Find where the given text appears and provide that cell's center as [x, y] coordinate. 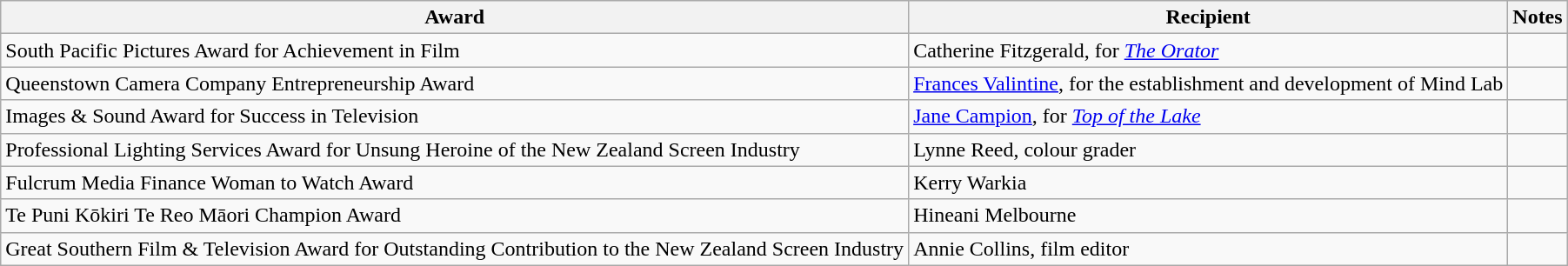
Catherine Fitzgerald, for The Orator [1209, 50]
Images & Sound Award for Success in Television [455, 116]
Notes [1538, 17]
Fulcrum Media Finance Woman to Watch Award [455, 183]
Kerry Warkia [1209, 183]
Recipient [1209, 17]
Lynne Reed, colour grader [1209, 150]
Annie Collins, film editor [1209, 249]
Jane Campion, for Top of the Lake [1209, 116]
Great Southern Film & Television Award for Outstanding Contribution to the New Zealand Screen Industry [455, 249]
Frances Valintine, for the establishment and development of Mind Lab [1209, 83]
Professional Lighting Services Award for Unsung Heroine of the New Zealand Screen Industry [455, 150]
South Pacific Pictures Award for Achievement in Film [455, 50]
Award [455, 17]
Queenstown Camera Company Entrepreneurship Award [455, 83]
Te Puni Kōkiri Te Reo Māori Champion Award [455, 216]
Hineani Melbourne [1209, 216]
